For the text-containing cell, return its midpoint in [X, Y] coordinate format. 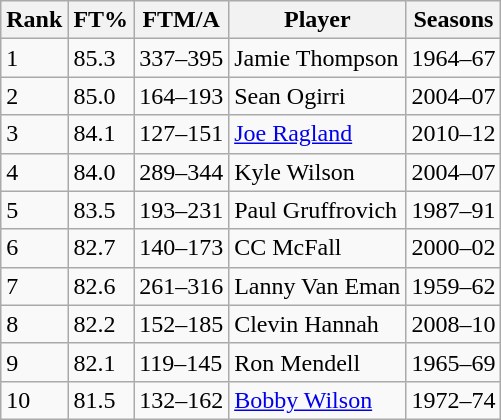
119–145 [182, 362]
82.1 [101, 362]
132–162 [182, 400]
1987–91 [454, 210]
2010–12 [454, 134]
1965–69 [454, 362]
2008–10 [454, 324]
84.1 [101, 134]
193–231 [182, 210]
Ron Mendell [318, 362]
10 [34, 400]
7 [34, 286]
Sean Ogirri [318, 96]
Seasons [454, 20]
2 [34, 96]
337–395 [182, 58]
6 [34, 248]
4 [34, 172]
3 [34, 134]
FT% [101, 20]
1 [34, 58]
164–193 [182, 96]
1964–67 [454, 58]
FTM/A [182, 20]
Clevin Hannah [318, 324]
8 [34, 324]
289–344 [182, 172]
CC McFall [318, 248]
82.2 [101, 324]
Jamie Thompson [318, 58]
Lanny Van Eman [318, 286]
152–185 [182, 324]
1959–62 [454, 286]
261–316 [182, 286]
81.5 [101, 400]
83.5 [101, 210]
Kyle Wilson [318, 172]
Paul Gruffrovich [318, 210]
Player [318, 20]
Bobby Wilson [318, 400]
84.0 [101, 172]
2000–02 [454, 248]
82.7 [101, 248]
85.3 [101, 58]
Joe Ragland [318, 134]
140–173 [182, 248]
9 [34, 362]
127–151 [182, 134]
Rank [34, 20]
85.0 [101, 96]
5 [34, 210]
82.6 [101, 286]
1972–74 [454, 400]
